Extract the (X, Y) coordinate from the center of the cell holding the provided text.  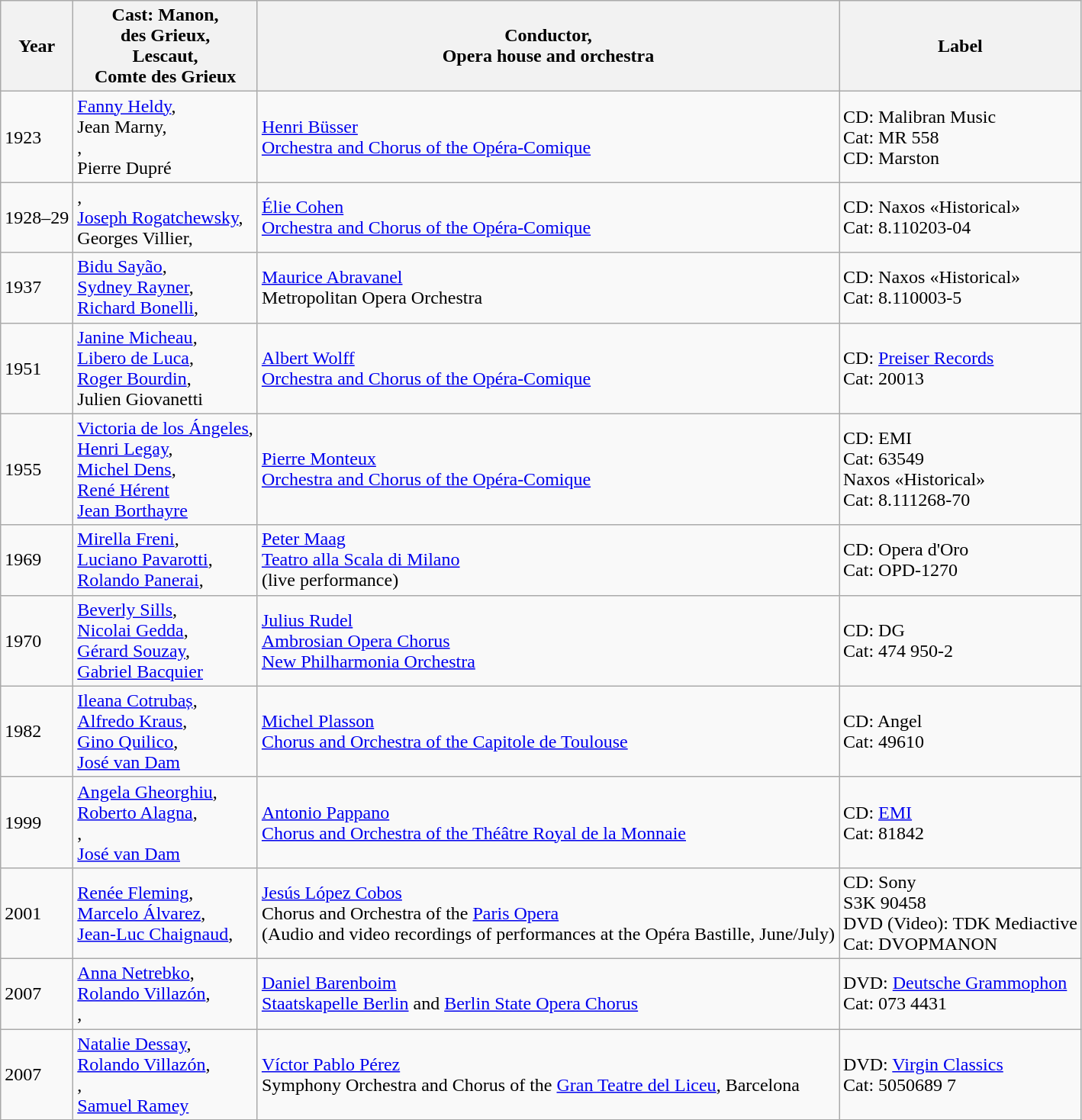
Renée Fleming, Marcelo Álvarez, Jean-Luc Chaignaud, (166, 912)
1937 (37, 288)
Ileana Cotrubaș, Alfredo Kraus, Gino Quilico, José van Dam (166, 731)
Anna Netrebko, Rolando Villazón, , (166, 993)
Angela Gheorghiu, Roberto Alagna, , José van Dam (166, 822)
Cast: Manon,des Grieux,Lescaut,Comte des Grieux (166, 46)
1923 (37, 137)
CD: Naxos «Historical» Cat: 8.110003-5 (961, 288)
Antonio Pappano Chorus and Orchestra of the Théâtre Royal de la Monnaie (548, 822)
2001 (37, 912)
Albert Wolff Orchestra and Chorus of the Opéra-Comique (548, 368)
Mirella Freni, Luciano Pavarotti, Rolando Panerai, (166, 560)
Julius Rudel Ambrosian Opera ChorusNew Philharmonia Orchestra (548, 641)
Maurice Abravanel Metropolitan Opera Orchestra (548, 288)
1999 (37, 822)
Michel Plasson Chorus and Orchestra of the Capitole de Toulouse (548, 731)
Élie Cohen Orchestra and Chorus of the Opéra-Comique (548, 217)
Daniel Barenboim Staatskapelle Berlin and Berlin State Opera Chorus (548, 993)
Henri Büsser Orchestra and Chorus of the Opéra-Comique (548, 137)
Bidu Sayão, Sydney Rayner, Richard Bonelli, (166, 288)
CD: Malibran MusicCat: MR 558CD: Marston (961, 137)
CD: AngelCat: 49610 (961, 731)
CD: Preiser RecordsCat: 20013 (961, 368)
Peter Maag Teatro alla Scala di Milano (live performance) (548, 560)
1955 (37, 469)
Victoria de los Ángeles, Henri Legay, Michel Dens, René Hérent Jean Borthayre (166, 469)
1970 (37, 641)
1951 (37, 368)
CD: EMICat: 81842 (961, 822)
Label (961, 46)
1982 (37, 731)
Jesús López Cobos Chorus and Orchestra of the Paris Opera(Audio and video recordings of performances at the Opéra Bastille, June/July) (548, 912)
Conductor,Opera house and orchestra (548, 46)
1969 (37, 560)
CD: Naxos «Historical»Cat: 8.110203-04 (961, 217)
CD: SonyS3K 90458DVD (Video): TDK MediactiveCat: DVOPMANON (961, 912)
CD: DGCat: 474 950-2 (961, 641)
CD: EMICat: 63549Naxos «Historical»Cat: 8.111268-70 (961, 469)
CD: Opera d'OroCat: OPD-1270 (961, 560)
Beverly Sills, Nicolai Gedda, Gérard Souzay, Gabriel Bacquier (166, 641)
Janine Micheau, Libero de Luca, Roger Bourdin, Julien Giovanetti (166, 368)
Year (37, 46)
1928–29 (37, 217)
Pierre Monteux Orchestra and Chorus of the Opéra-Comique (548, 469)
, Joseph Rogatchewsky, Georges Villier, (166, 217)
Natalie Dessay, Rolando Villazón, , Samuel Ramey (166, 1074)
DVD: Virgin ClassicsCat: 5050689 7 (961, 1074)
Fanny Heldy, Jean Marny, , Pierre Dupré (166, 137)
DVD: Deutsche GrammophonCat: 073 4431 (961, 993)
Víctor Pablo Pérez Symphony Orchestra and Chorus of the Gran Teatre del Liceu, Barcelona (548, 1074)
